Determine the (x, y) coordinate at the center of the cell enclosing the given text.  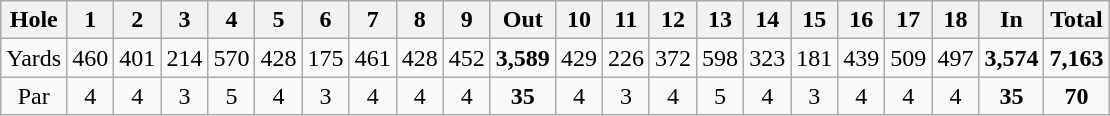
13 (720, 20)
3,589 (522, 58)
Total (1076, 20)
7,163 (1076, 58)
372 (672, 58)
7 (372, 20)
17 (908, 20)
15 (814, 20)
16 (862, 20)
452 (466, 58)
323 (768, 58)
181 (814, 58)
570 (232, 58)
509 (908, 58)
18 (956, 20)
3,574 (1012, 58)
1 (90, 20)
460 (90, 58)
175 (326, 58)
10 (578, 20)
226 (626, 58)
439 (862, 58)
6 (326, 20)
9 (466, 20)
Out (522, 20)
70 (1076, 96)
Par (34, 96)
497 (956, 58)
214 (184, 58)
11 (626, 20)
In (1012, 20)
401 (138, 58)
Yards (34, 58)
12 (672, 20)
Hole (34, 20)
461 (372, 58)
598 (720, 58)
8 (420, 20)
14 (768, 20)
429 (578, 58)
2 (138, 20)
